Scan for the cell matching the given text and deliver its [X, Y] coordinate at center. 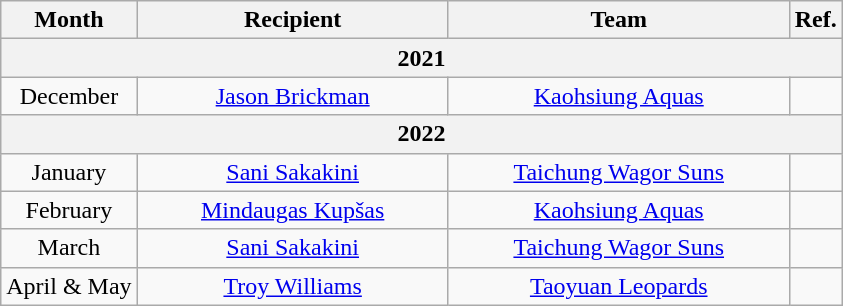
Taoyuan Leopards [618, 286]
Jason Brickman [292, 96]
Team [618, 20]
January [69, 172]
2022 [422, 134]
Mindaugas Kupšas [292, 210]
Month [69, 20]
Troy Williams [292, 286]
2021 [422, 58]
Ref. [816, 20]
Recipient [292, 20]
March [69, 248]
February [69, 210]
April & May [69, 286]
December [69, 96]
